Extract the [X, Y] coordinate from the center of the cell holding the provided text.  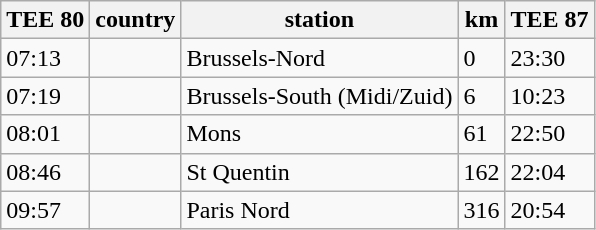
country [136, 20]
316 [482, 210]
22:50 [550, 134]
10:23 [550, 96]
Brussels-South (Midi/Zuid) [320, 96]
09:57 [46, 210]
TEE 87 [550, 20]
07:13 [46, 58]
0 [482, 58]
6 [482, 96]
162 [482, 172]
station [320, 20]
07:19 [46, 96]
Brussels-Nord [320, 58]
Mons [320, 134]
61 [482, 134]
Paris Nord [320, 210]
22:04 [550, 172]
08:01 [46, 134]
St Quentin [320, 172]
km [482, 20]
TEE 80 [46, 20]
23:30 [550, 58]
08:46 [46, 172]
20:54 [550, 210]
